Find where the given text appears and provide that cell's center as (x, y) coordinate. 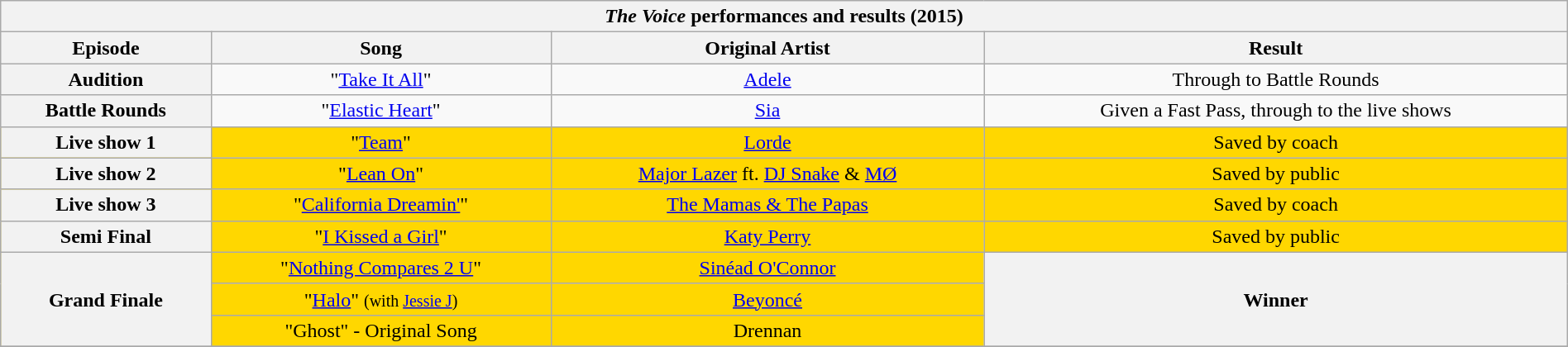
Given a Fast Pass, through to the live shows (1275, 111)
Adele (767, 79)
"California Dreamin'" (380, 205)
Beyoncé (767, 299)
"Take It All" (380, 79)
"Halo" (with Jessie J) (380, 299)
The Voice performances and results (2015) (784, 17)
Winner (1275, 299)
Battle Rounds (106, 111)
Through to Battle Rounds (1275, 79)
Sia (767, 111)
Audition (106, 79)
"Team" (380, 142)
Original Artist (767, 48)
"Nothing Compares 2 U" (380, 268)
Lorde (767, 142)
Drennan (767, 330)
Live show 1 (106, 142)
Semi Final (106, 236)
The Mamas & The Papas (767, 205)
"I Kissed a Girl" (380, 236)
Live show 3 (106, 205)
"Ghost" - Original Song (380, 330)
Grand Finale (106, 299)
"Lean On" (380, 173)
Live show 2 (106, 173)
Katy Perry (767, 236)
"Elastic Heart" (380, 111)
Major Lazer ft. DJ Snake & MØ (767, 173)
Result (1275, 48)
Sinéad O'Connor (767, 268)
Song (380, 48)
Episode (106, 48)
